Capture the cell that displays the provided text and extract its [x, y] central coordinate. 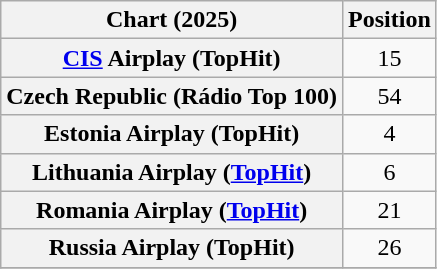
CIS Airplay (TopHit) [172, 58]
54 [390, 96]
Chart (2025) [172, 20]
Position [390, 20]
15 [390, 58]
4 [390, 134]
Russia Airplay (TopHit) [172, 248]
26 [390, 248]
Estonia Airplay (TopHit) [172, 134]
6 [390, 172]
Czech Republic (Rádio Top 100) [172, 96]
21 [390, 210]
Romania Airplay (TopHit) [172, 210]
Lithuania Airplay (TopHit) [172, 172]
